Search for the cell housing the specified text and yield its [x, y] center coordinate. 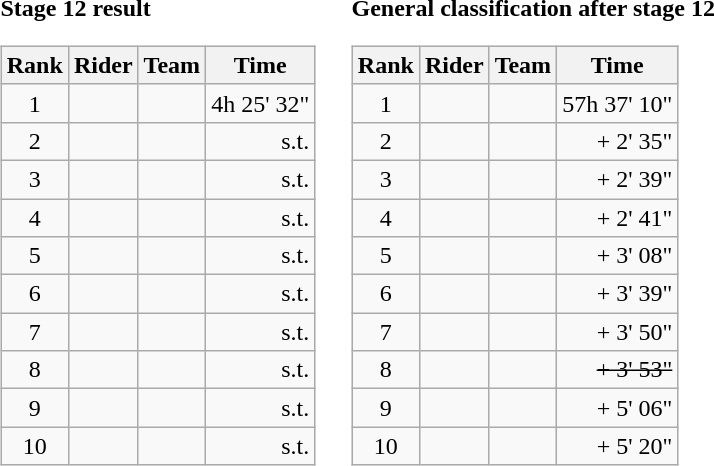
+ 5' 06" [618, 408]
+ 3' 08" [618, 256]
+ 2' 41" [618, 217]
4h 25' 32" [260, 103]
+ 2' 39" [618, 179]
+ 3' 53" [618, 370]
+ 2' 35" [618, 141]
+ 3' 39" [618, 294]
+ 5' 20" [618, 446]
+ 3' 50" [618, 332]
57h 37' 10" [618, 103]
